For the text-containing cell, return its midpoint in (X, Y) coordinate format. 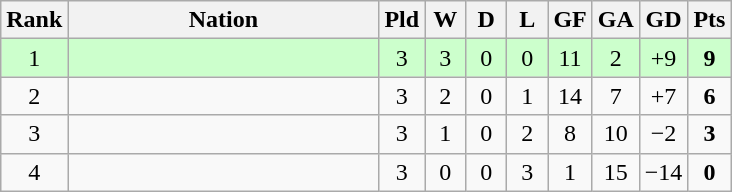
GF (570, 20)
GD (664, 20)
Rank (34, 20)
+9 (664, 58)
8 (570, 134)
9 (710, 58)
−2 (664, 134)
Nation (224, 20)
7 (616, 96)
GA (616, 20)
+7 (664, 96)
D (486, 20)
Pts (710, 20)
15 (616, 172)
W (446, 20)
11 (570, 58)
−14 (664, 172)
Pld (402, 20)
10 (616, 134)
4 (34, 172)
6 (710, 96)
14 (570, 96)
L (528, 20)
